Locate the cell with the specified text and output its [x, y] center coordinate. 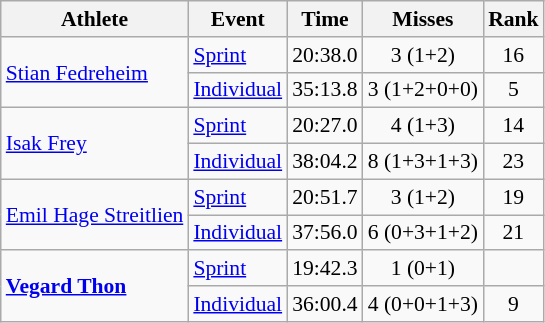
20:38.0 [324, 55]
Isak Frey [95, 144]
Misses [423, 19]
4 (0+0+1+3) [423, 304]
Athlete [95, 19]
20:27.0 [324, 126]
36:00.4 [324, 304]
Vegard Thon [95, 286]
5 [514, 90]
14 [514, 126]
Time [324, 19]
Event [238, 19]
38:04.2 [324, 162]
16 [514, 55]
35:13.8 [324, 90]
Emil Hage Streitlien [95, 214]
1 (0+1) [423, 269]
8 (1+3+1+3) [423, 162]
21 [514, 233]
19:42.3 [324, 269]
4 (1+3) [423, 126]
20:51.7 [324, 197]
6 (0+3+1+2) [423, 233]
37:56.0 [324, 233]
Rank [514, 19]
23 [514, 162]
19 [514, 197]
3 (1+2+0+0) [423, 90]
Stian Fedreheim [95, 72]
9 [514, 304]
